Find where the given text appears and provide that cell's center as [x, y] coordinate. 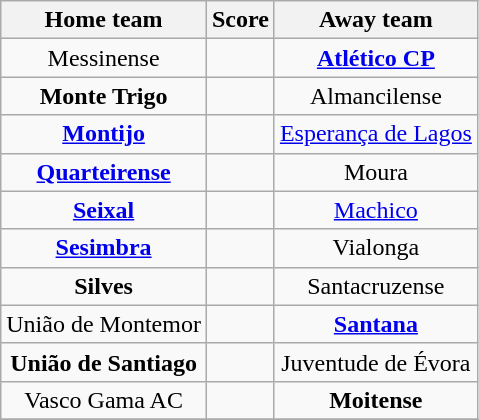
Atlético CP [376, 58]
Quarteirense [104, 172]
Seixal [104, 210]
União de Montemor [104, 324]
Moura [376, 172]
Moitense [376, 400]
Away team [376, 20]
Home team [104, 20]
Vialonga [376, 248]
Juventude de Évora [376, 362]
Silves [104, 286]
Santana [376, 324]
União de Santiago [104, 362]
Esperança de Lagos [376, 134]
Sesimbra [104, 248]
Monte Trigo [104, 96]
Almancilense [376, 96]
Santacruzense [376, 286]
Score [240, 20]
Montijo [104, 134]
Messinense [104, 58]
Vasco Gama AC [104, 400]
Machico [376, 210]
